Determine the [X, Y] coordinate at the center of the cell enclosing the given text.  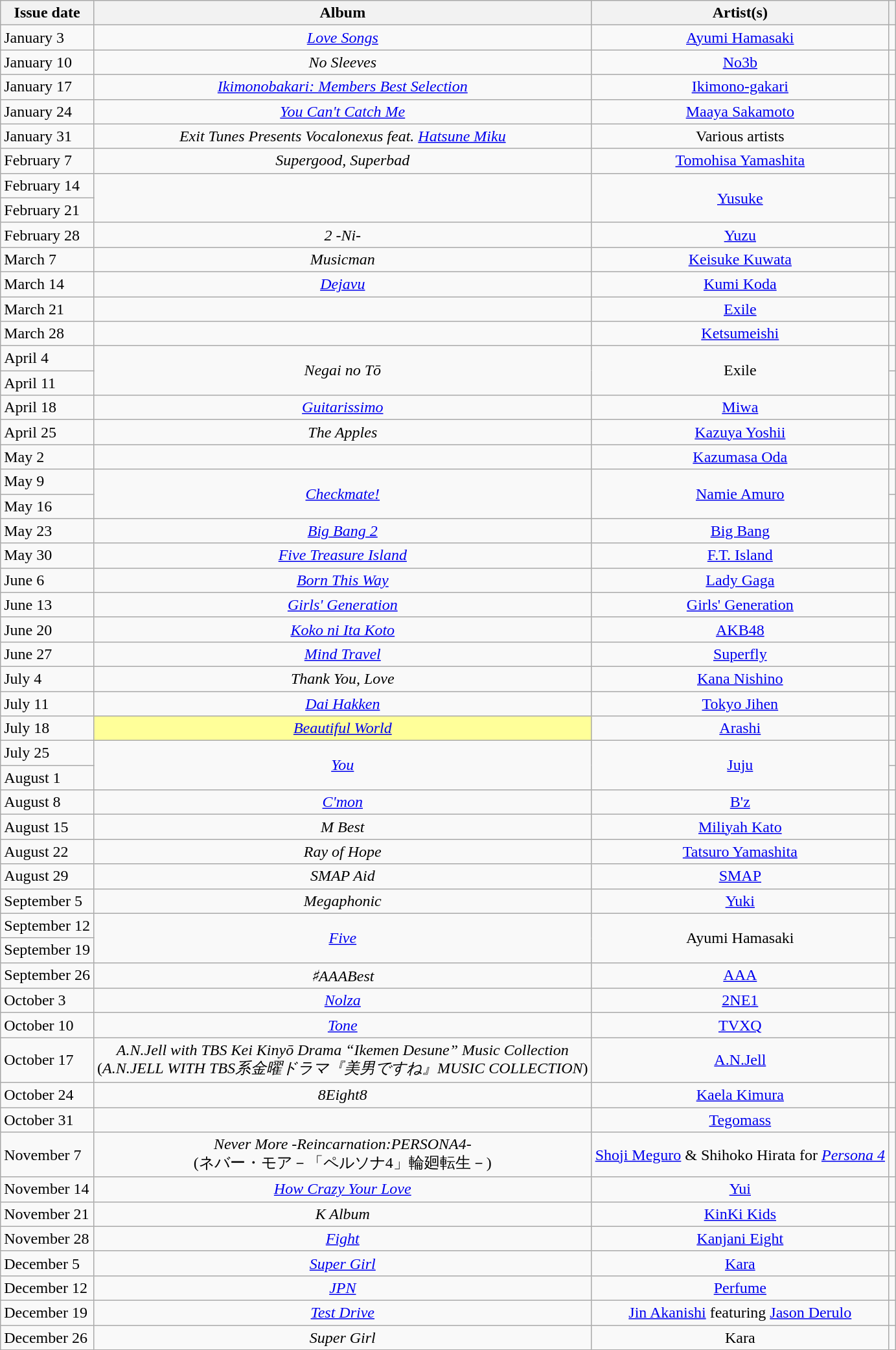
December 26 [47, 1337]
September 12 [47, 925]
May 30 [47, 555]
July 18 [47, 728]
Born This Way [342, 580]
June 6 [47, 580]
Big Bang [740, 531]
Ikimonobakari: Members Best Selection [342, 87]
Various artists [740, 136]
Five Treasure Island [342, 555]
Miliyah Kato [740, 827]
Kumi Koda [740, 284]
Checkmate! [342, 494]
Guitarissimo [342, 408]
♯AAABest [342, 975]
May 2 [47, 457]
Love Songs [342, 38]
March 7 [47, 259]
Jin Akanishi featuring Jason Derulo [740, 1312]
February 28 [47, 235]
TVXQ [740, 1025]
Kanjani Eight [740, 1239]
Yuzu [740, 235]
November 21 [47, 1214]
September 26 [47, 975]
December 5 [47, 1263]
February 21 [47, 210]
December 12 [47, 1288]
September 5 [47, 901]
K Album [342, 1214]
August 8 [47, 802]
Maaya Sakamoto [740, 111]
No3b [740, 62]
Miwa [740, 408]
A.N.Jell with TBS Kei Kinyō Drama “Ikemen Desune” Music Collection(A.N.JELL WITH TBS系金曜ドラマ『美男ですね』MUSIC COLLECTION) [342, 1060]
January 10 [47, 62]
July 25 [47, 753]
January 3 [47, 38]
November 28 [47, 1239]
July 4 [47, 679]
June 20 [47, 629]
Five [342, 938]
August 15 [47, 827]
November 7 [47, 1155]
KinKi Kids [740, 1214]
Fight [342, 1239]
Kazuya Yoshii [740, 432]
Tokyo Jihen [740, 703]
Tatsuro Yamashita [740, 852]
Big Bang 2 [342, 531]
Superfly [740, 654]
March 14 [47, 284]
Ikimono-gakari [740, 87]
January 24 [47, 111]
January 31 [47, 136]
Never More -Reincarnation:PERSONA4-(ネバー・モア－「ペルソナ4」輪廻転生－) [342, 1155]
Test Drive [342, 1312]
January 17 [47, 87]
Exit Tunes Presents Vocalonexus feat. Hatsune Miku [342, 136]
Dejavu [342, 284]
B'z [740, 802]
Megaphonic [342, 901]
Shoji Meguro & Shihoko Hirata for Persona 4 [740, 1155]
August 1 [47, 778]
Issue date [47, 13]
April 18 [47, 408]
AAA [740, 975]
Namie Amuro [740, 494]
2 -Ni- [342, 235]
Thank You, Love [342, 679]
Supergood, Superbad [342, 161]
Yusuke [740, 198]
April 4 [47, 358]
June 27 [47, 654]
April 25 [47, 432]
Mind Travel [342, 654]
Artist(s) [740, 13]
Kana Nishino [740, 679]
October 24 [47, 1095]
Album [342, 13]
SMAP Aid [342, 876]
Ketsumeishi [740, 334]
Beautiful World [342, 728]
May 23 [47, 531]
September 19 [47, 950]
SMAP [740, 876]
May 16 [47, 506]
August 29 [47, 876]
AKB48 [740, 629]
The Apples [342, 432]
F.T. Island [740, 555]
Yuki [740, 901]
2NE1 [740, 1001]
February 7 [47, 161]
Juju [740, 765]
April 11 [47, 383]
May 9 [47, 482]
Dai Hakken [342, 703]
Kazumasa Oda [740, 457]
Keisuke Kuwata [740, 259]
Perfume [740, 1288]
October 31 [47, 1119]
Negai no Tō [342, 371]
October 10 [47, 1025]
October 3 [47, 1001]
February 14 [47, 185]
C'mon [342, 802]
Koko ni Ita Koto [342, 629]
8Eight8 [342, 1095]
You Can't Catch Me [342, 111]
October 17 [47, 1060]
Ray of Hope [342, 852]
Nolza [342, 1001]
How Crazy Your Love [342, 1189]
Arashi [740, 728]
Yui [740, 1189]
A.N.Jell [740, 1060]
December 19 [47, 1312]
M Best [342, 827]
March 28 [47, 334]
JPN [342, 1288]
November 14 [47, 1189]
No Sleeves [342, 62]
Tegomass [740, 1119]
June 13 [47, 605]
Tone [342, 1025]
Kaela Kimura [740, 1095]
Lady Gaga [740, 580]
August 22 [47, 852]
You [342, 765]
July 11 [47, 703]
Musicman [342, 259]
March 21 [47, 309]
Tomohisa Yamashita [740, 161]
